Pinpoint the cell where the given text exists, returning its (x, y) midpoint coordinate. 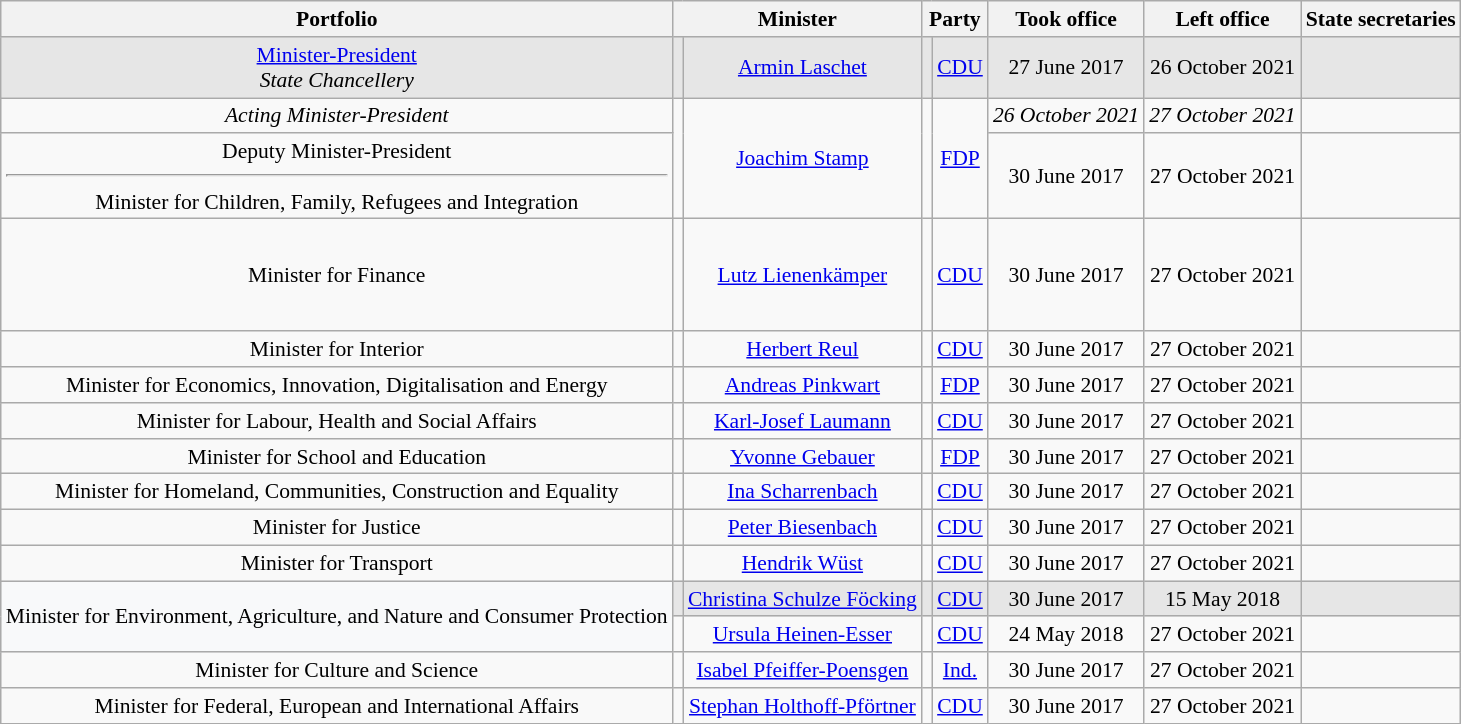
24 May 2018 (1066, 635)
State secretaries (1381, 19)
27 June 2017 (1066, 68)
Minister for Transport (337, 563)
Armin Laschet (802, 68)
Minister for Justice (337, 528)
Christina Schulze Föcking (802, 599)
Left office (1222, 19)
Yvonne Gebauer (802, 457)
Minister for Finance (337, 275)
Minister-PresidentState Chancellery (337, 68)
Ursula Heinen-Esser (802, 635)
Ind. (960, 670)
Ina Scharrenbach (802, 492)
Minister for Interior (337, 350)
Deputy Minister-PresidentMinister for Children, Family, Refugees and Integration (337, 177)
Herbert Reul (802, 350)
Andreas Pinkwart (802, 385)
Peter Biesenbach (802, 528)
Hendrik Wüst (802, 563)
Portfolio (337, 19)
Karl-Josef Laumann (802, 421)
Stephan Holthoff-Pförtner (802, 706)
Took office (1066, 19)
Minister for Economics, Innovation, Digitalisation and Energy (337, 385)
Minister for Federal, European and International Affairs (337, 706)
Minister for Labour, Health and Social Affairs (337, 421)
Minister (798, 19)
Minister for Culture and Science (337, 670)
Isabel Pfeiffer-Poensgen (802, 670)
Lutz Lienenkämper (802, 275)
Acting Minister-President (337, 116)
15 May 2018 (1222, 599)
Joachim Stamp (802, 158)
Minister for Environment, Agriculture, and Nature and Consumer Protection (337, 616)
Minister for School and Education (337, 457)
Party (955, 19)
Minister for Homeland, Communities, Construction and Equality (337, 492)
